Detect which cell encompasses the target text, then output its [x, y] center coordinate. 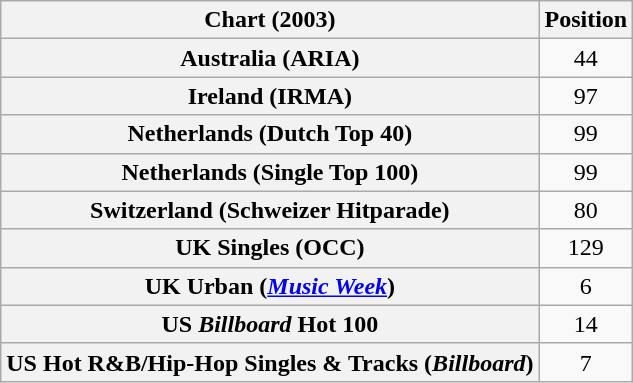
Netherlands (Dutch Top 40) [270, 134]
Australia (ARIA) [270, 58]
US Billboard Hot 100 [270, 324]
97 [586, 96]
Chart (2003) [270, 20]
US Hot R&B/Hip-Hop Singles & Tracks (Billboard) [270, 362]
6 [586, 286]
Switzerland (Schweizer Hitparade) [270, 210]
44 [586, 58]
129 [586, 248]
7 [586, 362]
Position [586, 20]
UK Singles (OCC) [270, 248]
Netherlands (Single Top 100) [270, 172]
80 [586, 210]
UK Urban (Music Week) [270, 286]
Ireland (IRMA) [270, 96]
14 [586, 324]
